For the text-containing cell, return its midpoint in (X, Y) coordinate format. 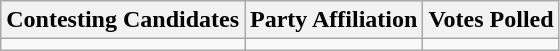
Party Affiliation (334, 20)
Contesting Candidates (123, 20)
Votes Polled (491, 20)
